Detect which cell encompasses the target text, then output its [X, Y] center coordinate. 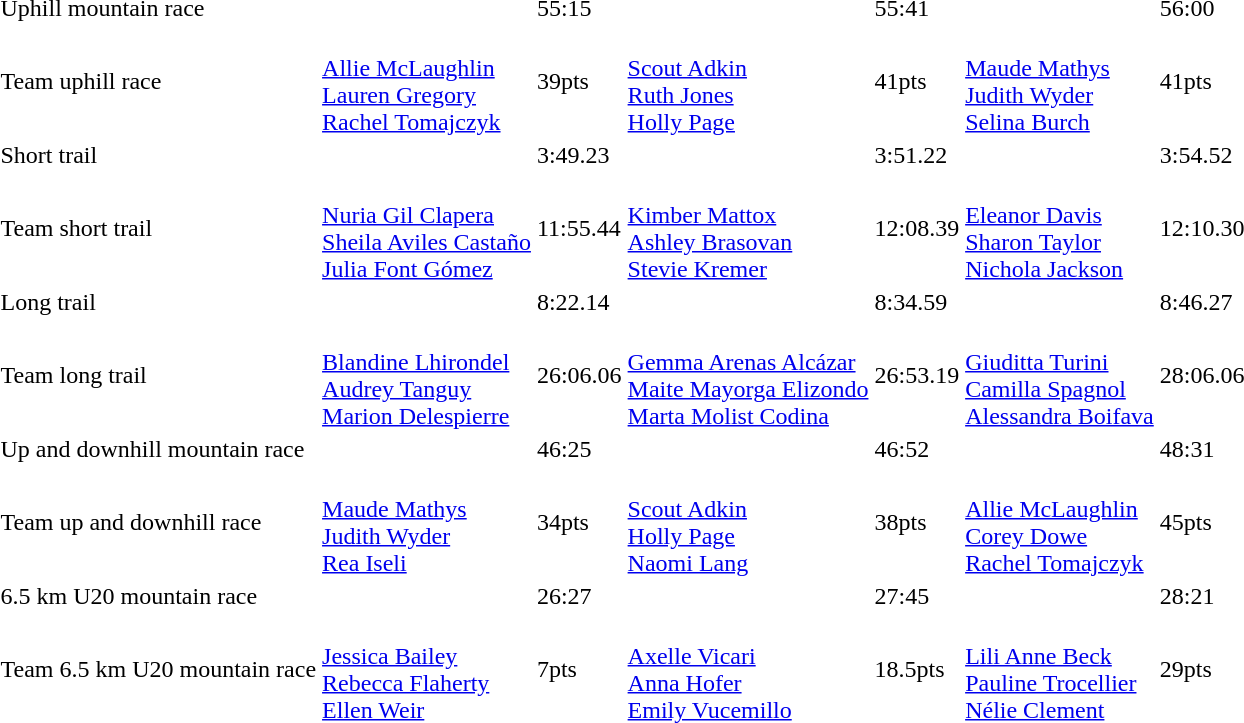
26:53.19 [917, 376]
26:06.06 [579, 376]
8:22.14 [579, 302]
Maude MathysJudith WyderSelina Burch [1060, 82]
Kimber MattoxAshley BrasovanStevie Kremer [748, 228]
Nuria Gil ClaperaSheila Aviles CastañoJulia Font Gómez [427, 228]
Scout AdkinRuth JonesHolly Page [748, 82]
38pts [917, 522]
39pts [579, 82]
3:49.23 [579, 155]
27:45 [917, 596]
Blandine LhirondelAudrey TanguyMarion Delespierre [427, 376]
Allie McLaughlinLauren GregoryRachel Tomajczyk [427, 82]
Maude MathysJudith WyderRea Iseli [427, 522]
Giuditta TuriniCamilla SpagnolAlessandra Boifava [1060, 376]
8:34.59 [917, 302]
34pts [579, 522]
3:51.22 [917, 155]
41pts [917, 82]
46:52 [917, 449]
Eleanor DavisSharon TaylorNichola Jackson [1060, 228]
Scout AdkinHolly PageNaomi Lang [748, 522]
Gemma Arenas AlcázarMaite Mayorga ElizondoMarta Molist Codina [748, 376]
Allie McLaughlinCorey DoweRachel Tomajczyk [1060, 522]
46:25 [579, 449]
11:55.44 [579, 228]
26:27 [579, 596]
12:08.39 [917, 228]
